Return the [X, Y] coordinate for the center point of the cell that contains the specified text.  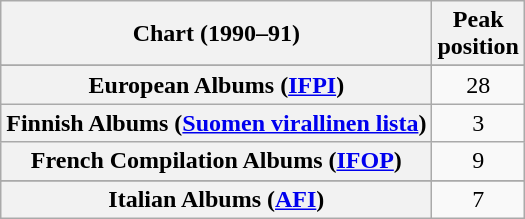
Peakposition [478, 34]
Italian Albums (AFI) [216, 199]
3 [478, 123]
French Compilation Albums (IFOP) [216, 161]
European Albums (IFPI) [216, 85]
9 [478, 161]
Chart (1990–91) [216, 34]
28 [478, 85]
7 [478, 199]
Finnish Albums (Suomen virallinen lista) [216, 123]
